Locate the cell with the specified text and output its [X, Y] center coordinate. 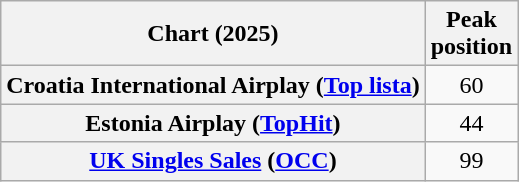
Estonia Airplay (TopHit) [213, 123]
UK Singles Sales (OCC) [213, 161]
60 [471, 85]
99 [471, 161]
Croatia International Airplay (Top lista) [213, 85]
Peakposition [471, 34]
44 [471, 123]
Chart (2025) [213, 34]
